Extract the (x, y) coordinate from the center of the cell holding the provided text.  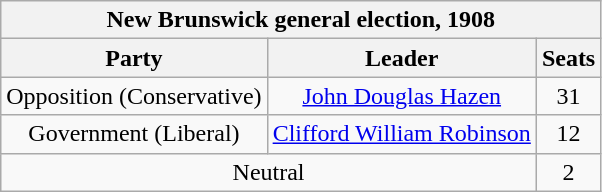
31 (568, 96)
Leader (402, 58)
Seats (568, 58)
John Douglas Hazen (402, 96)
Party (134, 58)
Clifford William Robinson (402, 134)
New Brunswick general election, 1908 (301, 20)
12 (568, 134)
Government (Liberal) (134, 134)
Opposition (Conservative) (134, 96)
2 (568, 172)
Neutral (269, 172)
